Identify which cell holds the provided text, then report its (X, Y) central coordinate. 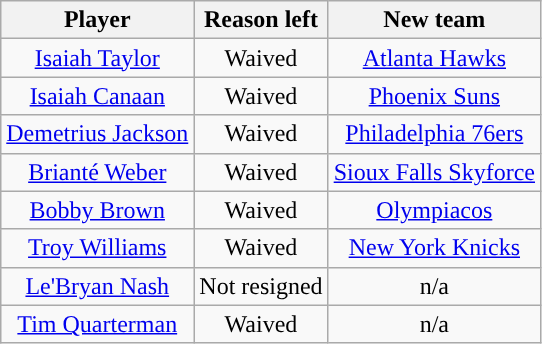
Tim Quarterman (98, 324)
Troy Williams (98, 248)
Brianté Weber (98, 172)
Demetrius Jackson (98, 134)
Olympiacos (434, 210)
Atlanta Hawks (434, 58)
Bobby Brown (98, 210)
Philadelphia 76ers (434, 134)
Le'Bryan Nash (98, 286)
Isaiah Taylor (98, 58)
Phoenix Suns (434, 96)
Player (98, 20)
New York Knicks (434, 248)
Not resigned (261, 286)
New team (434, 20)
Isaiah Canaan (98, 96)
Sioux Falls Skyforce (434, 172)
Reason left (261, 20)
